Return [x, y] of the center of cell containing provided text 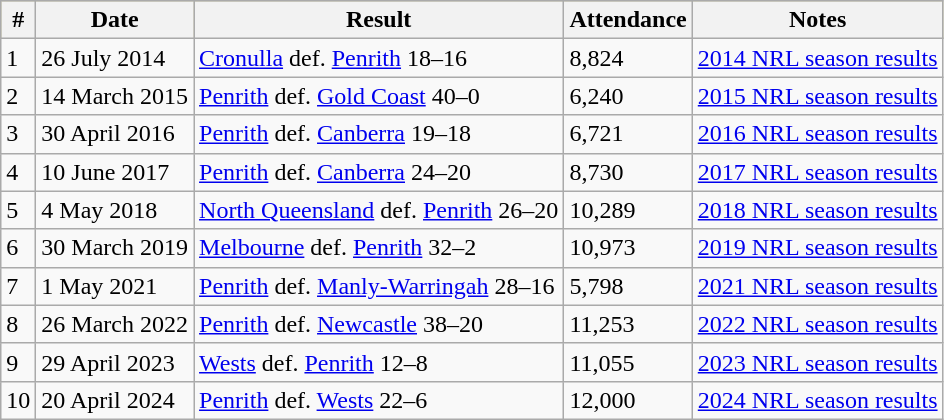
Penrith def. Canberra 24–20 [379, 172]
10,973 [628, 248]
2023 NRL season results [818, 362]
3 [18, 134]
Attendance [628, 20]
2014 NRL season results [818, 58]
Penrith def. Wests 22–6 [379, 400]
1 May 2021 [115, 286]
North Queensland def. Penrith 26–20 [379, 210]
4 [18, 172]
7 [18, 286]
Date [115, 20]
5,798 [628, 286]
26 July 2014 [115, 58]
Penrith def. Manly-Warringah 28–16 [379, 286]
Penrith def. Canberra 19–18 [379, 134]
8,824 [628, 58]
2024 NRL season results [818, 400]
6,721 [628, 134]
26 March 2022 [115, 324]
2022 NRL season results [818, 324]
10 June 2017 [115, 172]
Penrith def. Newcastle 38–20 [379, 324]
Penrith def. Gold Coast 40–0 [379, 96]
Cronulla def. Penrith 18–16 [379, 58]
Result [379, 20]
8 [18, 324]
30 April 2016 [115, 134]
6,240 [628, 96]
Notes [818, 20]
2 [18, 96]
4 May 2018 [115, 210]
30 March 2019 [115, 248]
2016 NRL season results [818, 134]
2015 NRL season results [818, 96]
10,289 [628, 210]
20 April 2024 [115, 400]
Wests def. Penrith 12–8 [379, 362]
12,000 [628, 400]
1 [18, 58]
6 [18, 248]
2017 NRL season results [818, 172]
# [18, 20]
14 March 2015 [115, 96]
8,730 [628, 172]
10 [18, 400]
2019 NRL season results [818, 248]
2021 NRL season results [818, 286]
5 [18, 210]
29 April 2023 [115, 362]
11,055 [628, 362]
9 [18, 362]
2018 NRL season results [818, 210]
11,253 [628, 324]
Melbourne def. Penrith 32–2 [379, 248]
